Return the [x, y] coordinate for the center point of the cell that contains the specified text.  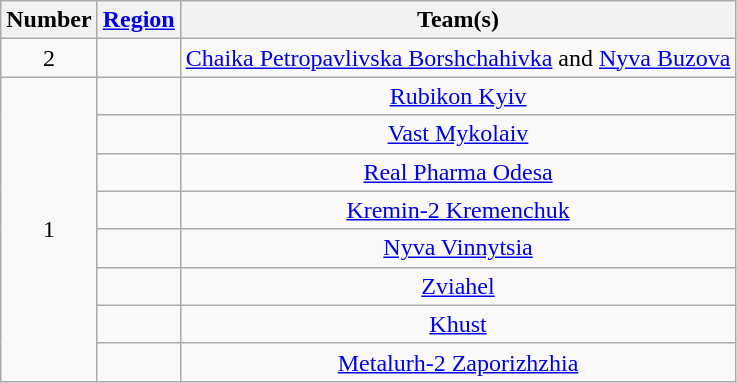
Chaika Petropavlivska Borshchahivka and Nyva Buzova [458, 58]
Nyva Vinnytsia [458, 248]
Rubikon Kyiv [458, 96]
Metalurh-2 Zaporizhzhia [458, 362]
Kremin-2 Kremenchuk [458, 210]
Khust [458, 324]
1 [49, 229]
Vast Mykolaiv [458, 134]
Zviahel [458, 286]
Number [49, 20]
Team(s) [458, 20]
Region [138, 20]
Real Pharma Odesa [458, 172]
2 [49, 58]
